Provide the (X, Y) coordinate of the cell's center where the given text is located.  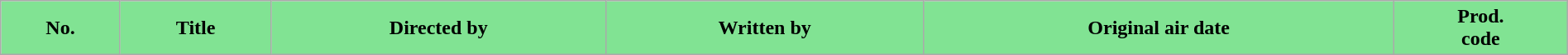
Prod.code (1481, 28)
Original air date (1159, 28)
Directed by (438, 28)
No. (61, 28)
Title (195, 28)
Written by (765, 28)
